Provide the [X, Y] coordinate of the cell's center where the given text is located.  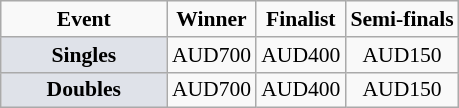
Event [84, 19]
Doubles [84, 90]
Finalist [300, 19]
Winner [212, 19]
Semi-finals [402, 19]
Singles [84, 55]
